Locate the cell with the specified text and output its (X, Y) center coordinate. 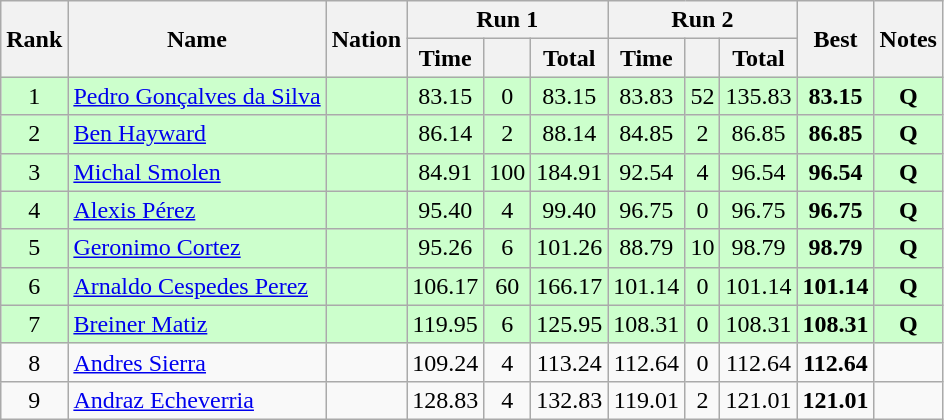
Nation (366, 39)
119.01 (646, 400)
Andres Sierra (197, 362)
113.24 (570, 362)
132.83 (570, 400)
10 (702, 248)
3 (34, 172)
9 (34, 400)
84.85 (646, 134)
Alexis Pérez (197, 210)
5 (34, 248)
99.40 (570, 210)
184.91 (570, 172)
Run 1 (508, 20)
Geronimo Cortez (197, 248)
Breiner Matiz (197, 324)
128.83 (446, 400)
106.17 (446, 286)
8 (34, 362)
Michal Smolen (197, 172)
135.83 (758, 96)
109.24 (446, 362)
Best (836, 39)
84.91 (446, 172)
88.14 (570, 134)
125.95 (570, 324)
60 (508, 286)
1 (34, 96)
Name (197, 39)
100 (508, 172)
86.14 (446, 134)
Rank (34, 39)
101.26 (570, 248)
Notes (908, 39)
7 (34, 324)
95.40 (446, 210)
Andraz Echeverria (197, 400)
52 (702, 96)
119.95 (446, 324)
88.79 (646, 248)
95.26 (446, 248)
Run 2 (702, 20)
83.83 (646, 96)
166.17 (570, 286)
92.54 (646, 172)
Ben Hayward (197, 134)
Arnaldo Cespedes Perez (197, 286)
Pedro Gonçalves da Silva (197, 96)
